Output the (x, y) coordinate of the center of the cell containing the given text.  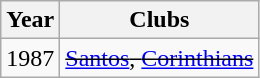
1987 (30, 58)
Clubs (160, 20)
Year (30, 20)
Santos, Corinthians (160, 58)
